Extract the (X, Y) coordinate from the center of the cell holding the provided text.  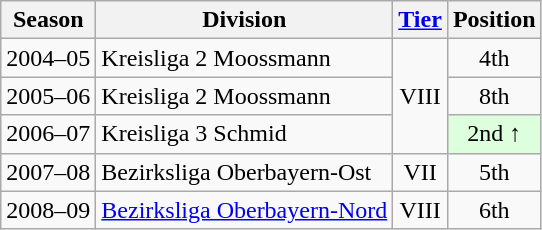
5th (494, 172)
2007–08 (48, 172)
2008–09 (48, 210)
Bezirksliga Oberbayern-Nord (244, 210)
2005–06 (48, 96)
2006–07 (48, 134)
Bezirksliga Oberbayern-Ost (244, 172)
VII (420, 172)
6th (494, 210)
Kreisliga 3 Schmid (244, 134)
8th (494, 96)
Tier (420, 20)
2004–05 (48, 58)
Position (494, 20)
Season (48, 20)
Division (244, 20)
2nd ↑ (494, 134)
4th (494, 58)
